Search for the cell housing the specified text and yield its (X, Y) center coordinate. 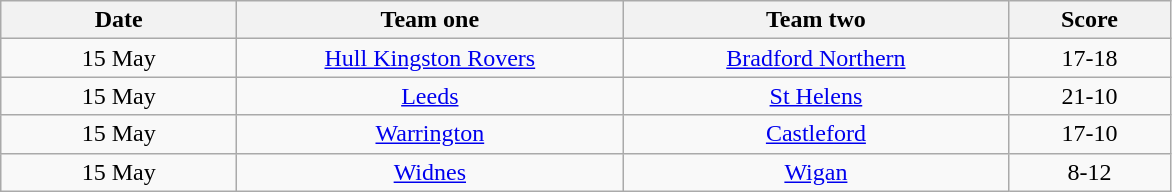
17-18 (1090, 58)
8-12 (1090, 172)
Wigan (816, 172)
17-10 (1090, 134)
Date (119, 20)
St Helens (816, 96)
Warrington (430, 134)
Widnes (430, 172)
Castleford (816, 134)
21-10 (1090, 96)
Bradford Northern (816, 58)
Hull Kingston Rovers (430, 58)
Leeds (430, 96)
Score (1090, 20)
Team one (430, 20)
Team two (816, 20)
